Scan for the cell matching the given text and deliver its [x, y] coordinate at center. 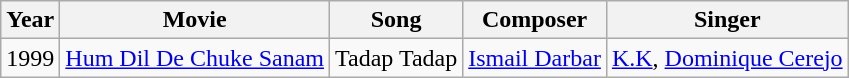
Song [396, 20]
1999 [30, 58]
Tadap Tadap [396, 58]
Singer [727, 20]
K.K, Dominique Cerejo [727, 58]
Year [30, 20]
Movie [195, 20]
Hum Dil De Chuke Sanam [195, 58]
Ismail Darbar [535, 58]
Composer [535, 20]
